Locate the cell with the specified text and output its [X, Y] center coordinate. 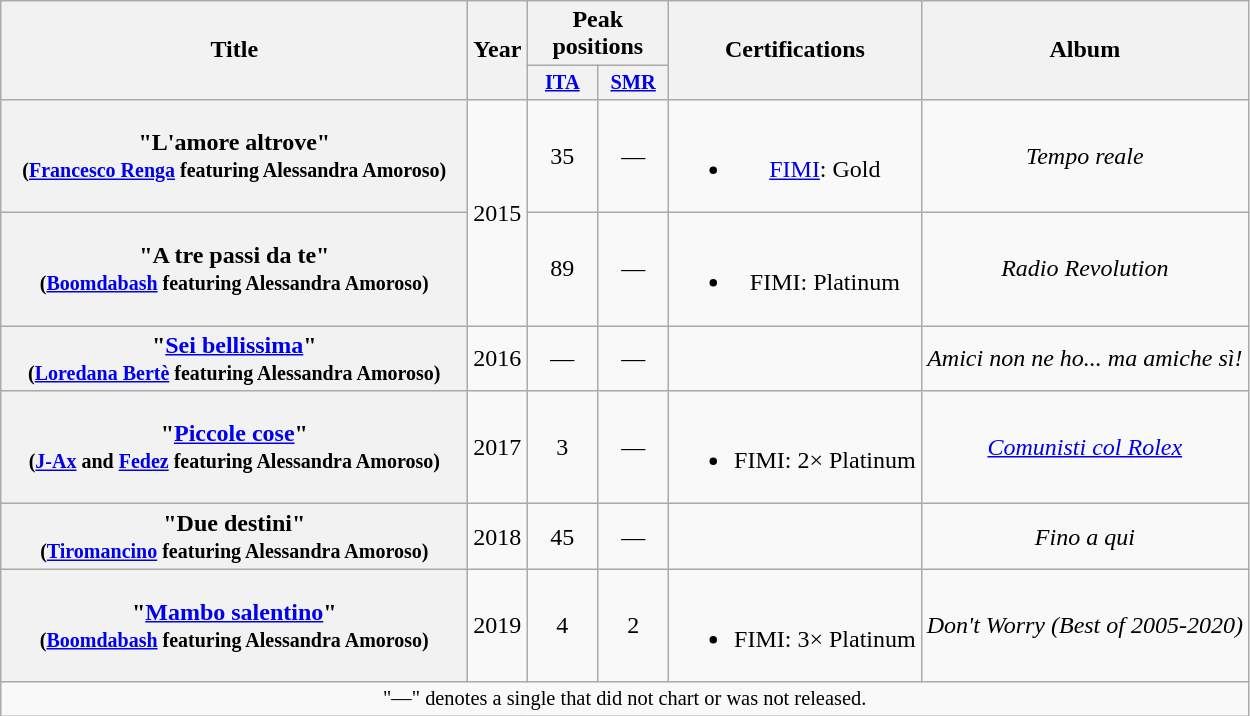
4 [562, 626]
FIMI: Platinum [796, 270]
3 [562, 448]
Don't Worry (Best of 2005-2020) [1084, 626]
Tempo reale [1084, 156]
Year [498, 50]
"Due destini"(Tiromancino featuring Alessandra Amoroso) [234, 536]
45 [562, 536]
"Mambo salentino"(Boomdabash featuring Alessandra Amoroso) [234, 626]
"Piccole cose"(J-Ax and Fedez featuring Alessandra Amoroso) [234, 448]
FIMI: 2× Platinum [796, 448]
FIMI: Gold [796, 156]
SMR [634, 83]
89 [562, 270]
35 [562, 156]
"Sei bellissima"(Loredana Bertè featuring Alessandra Amoroso) [234, 358]
Fino a qui [1084, 536]
Amici non ne ho... ma amiche sì! [1084, 358]
"—" denotes a single that did not chart or was not released. [625, 699]
"A tre passi da te"(Boomdabash featuring Alessandra Amoroso) [234, 270]
ITA [562, 83]
2018 [498, 536]
Comunisti col Rolex [1084, 448]
2 [634, 626]
FIMI: 3× Platinum [796, 626]
Peak positions [598, 34]
2019 [498, 626]
Album [1084, 50]
2016 [498, 358]
Title [234, 50]
Certifications [796, 50]
Radio Revolution [1084, 270]
2015 [498, 212]
"L'amore altrove"(Francesco Renga featuring Alessandra Amoroso) [234, 156]
2017 [498, 448]
